For the text-containing cell, return its midpoint in [x, y] coordinate format. 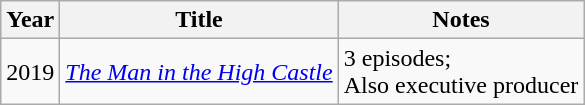
Year [30, 20]
3 episodes;Also executive producer [461, 72]
Title [199, 20]
Notes [461, 20]
The Man in the High Castle [199, 72]
2019 [30, 72]
